Extract the [x, y] coordinate from the center of the cell holding the provided text.  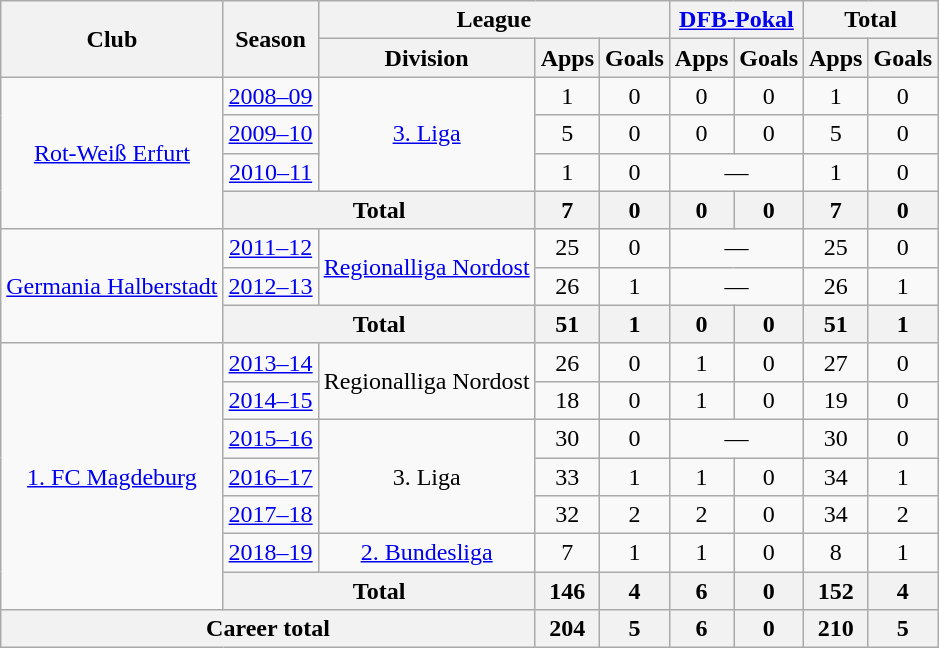
2009–10 [270, 134]
33 [567, 477]
2010–11 [270, 172]
27 [836, 362]
Career total [268, 629]
DFB-Pokal [736, 20]
Division [426, 58]
2015–16 [270, 438]
Season [270, 39]
Germania Halberstadt [112, 286]
8 [836, 553]
2008–09 [270, 96]
152 [836, 591]
146 [567, 591]
204 [567, 629]
2016–17 [270, 477]
2011–12 [270, 248]
2014–15 [270, 400]
2018–19 [270, 553]
19 [836, 400]
Club [112, 39]
2. Bundesliga [426, 553]
League [494, 20]
32 [567, 515]
2017–18 [270, 515]
1. FC Magdeburg [112, 476]
Rot-Weiß Erfurt [112, 153]
210 [836, 629]
18 [567, 400]
2013–14 [270, 362]
2012–13 [270, 286]
